Find where the given text appears and provide that cell's center as (x, y) coordinate. 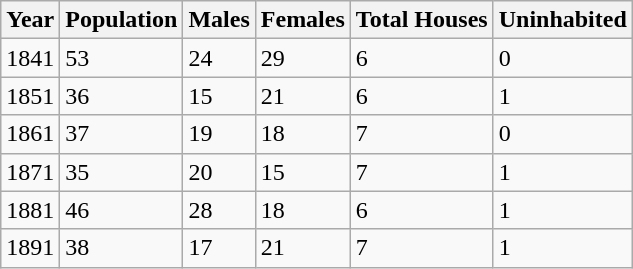
29 (302, 58)
Total Houses (422, 20)
53 (122, 58)
1851 (30, 96)
Females (302, 20)
Uninhabited (562, 20)
17 (219, 248)
1881 (30, 210)
Males (219, 20)
24 (219, 58)
Population (122, 20)
35 (122, 172)
37 (122, 134)
1841 (30, 58)
Year (30, 20)
28 (219, 210)
36 (122, 96)
46 (122, 210)
20 (219, 172)
1861 (30, 134)
1871 (30, 172)
1891 (30, 248)
38 (122, 248)
19 (219, 134)
